Determine the [X, Y] coordinate at the center of the cell enclosing the given text.  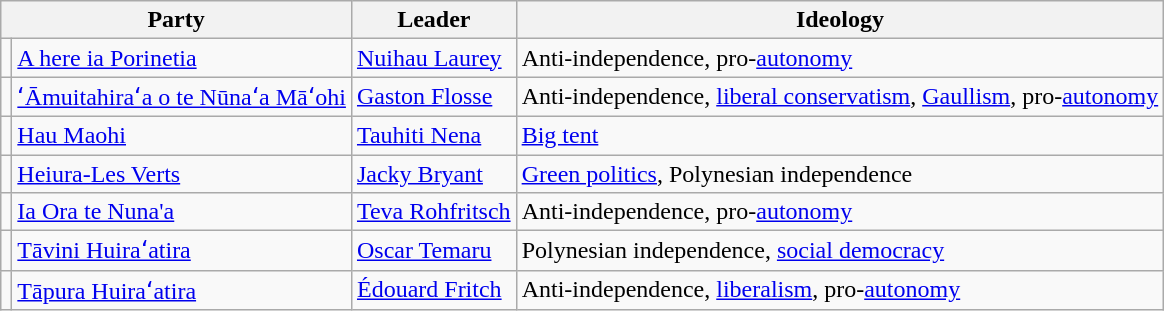
Hau Maohi [182, 135]
Tauhiti Nena [434, 135]
Heiura-Les Verts [182, 173]
ʻĀmuitahiraʻa o te Nūnaʻa Māʻohi [182, 97]
Édouard Fritch [434, 290]
Jacky Bryant [434, 173]
A here ia Porinetia [182, 58]
Anti-independence, liberalism, pro-autonomy [840, 290]
Big tent [840, 135]
Ideology [840, 20]
Oscar Temaru [434, 251]
Gaston Flosse [434, 97]
Tāvini Huiraʻatira [182, 251]
Leader [434, 20]
Green politics, Polynesian independence [840, 173]
Party [176, 20]
Anti-independence, liberal conservatism, Gaullism, pro-autonomy [840, 97]
Tāpura Huiraʻatira [182, 290]
Polynesian independence, social democracy [840, 251]
Ia Ora te Nuna'a [182, 212]
Teva Rohfritsch [434, 212]
Nuihau Laurey [434, 58]
